Capture the cell that displays the provided text and extract its (X, Y) central coordinate. 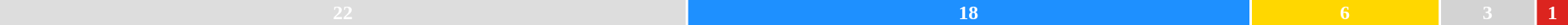
18 (968, 12)
22 (343, 12)
6 (1344, 12)
1 (1552, 12)
3 (1488, 12)
